Scan for the cell matching the given text and deliver its (X, Y) coordinate at center. 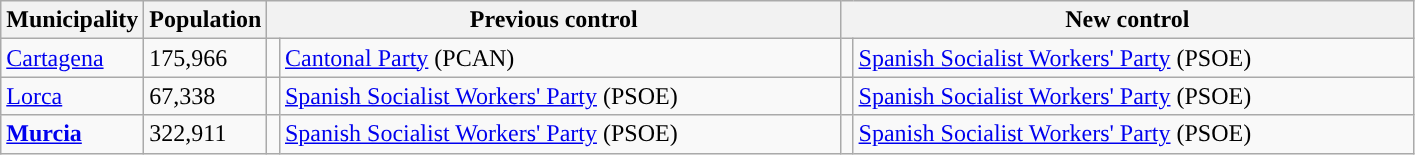
Municipality (72, 20)
322,911 (206, 134)
Cartagena (72, 58)
175,966 (206, 58)
Cantonal Party (PCAN) (560, 58)
Previous control (554, 20)
New control (1127, 20)
Lorca (72, 96)
Murcia (72, 134)
67,338 (206, 96)
Population (206, 20)
